Determine the (X, Y) coordinate at the center of the cell enclosing the given text.  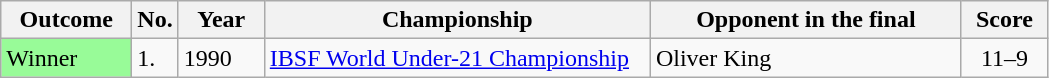
1. (155, 58)
1990 (221, 58)
Outcome (66, 20)
No. (155, 20)
Opponent in the final (806, 20)
Winner (66, 58)
11–9 (1004, 58)
Championship (457, 20)
Oliver King (806, 58)
IBSF World Under-21 Championship (457, 58)
Score (1004, 20)
Year (221, 20)
